For the text-containing cell, return its midpoint in [x, y] coordinate format. 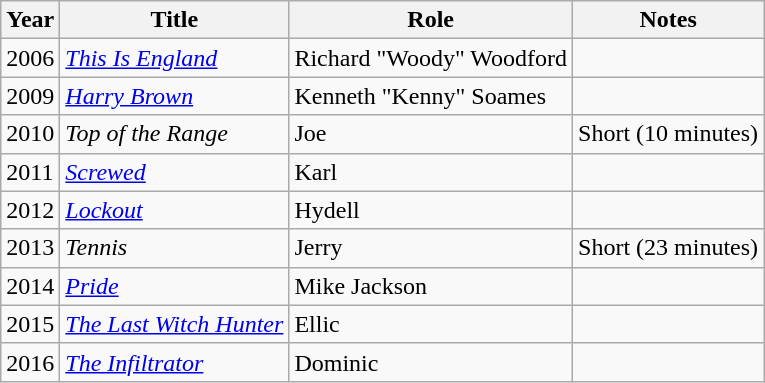
Dominic [431, 362]
2010 [30, 134]
Harry Brown [174, 96]
Richard "Woody" Woodford [431, 58]
2015 [30, 324]
This Is England [174, 58]
Short (10 minutes) [668, 134]
Ellic [431, 324]
Pride [174, 286]
2012 [30, 210]
Kenneth "Kenny" Soames [431, 96]
The Last Witch Hunter [174, 324]
2009 [30, 96]
2016 [30, 362]
Karl [431, 172]
Hydell [431, 210]
Role [431, 20]
The Infiltrator [174, 362]
Short (23 minutes) [668, 248]
Tennis [174, 248]
Title [174, 20]
Lockout [174, 210]
Notes [668, 20]
Screwed [174, 172]
Jerry [431, 248]
2006 [30, 58]
Joe [431, 134]
2013 [30, 248]
2014 [30, 286]
Top of the Range [174, 134]
2011 [30, 172]
Year [30, 20]
Mike Jackson [431, 286]
